Return the [X, Y] coordinate for the center point of the cell that contains the specified text.  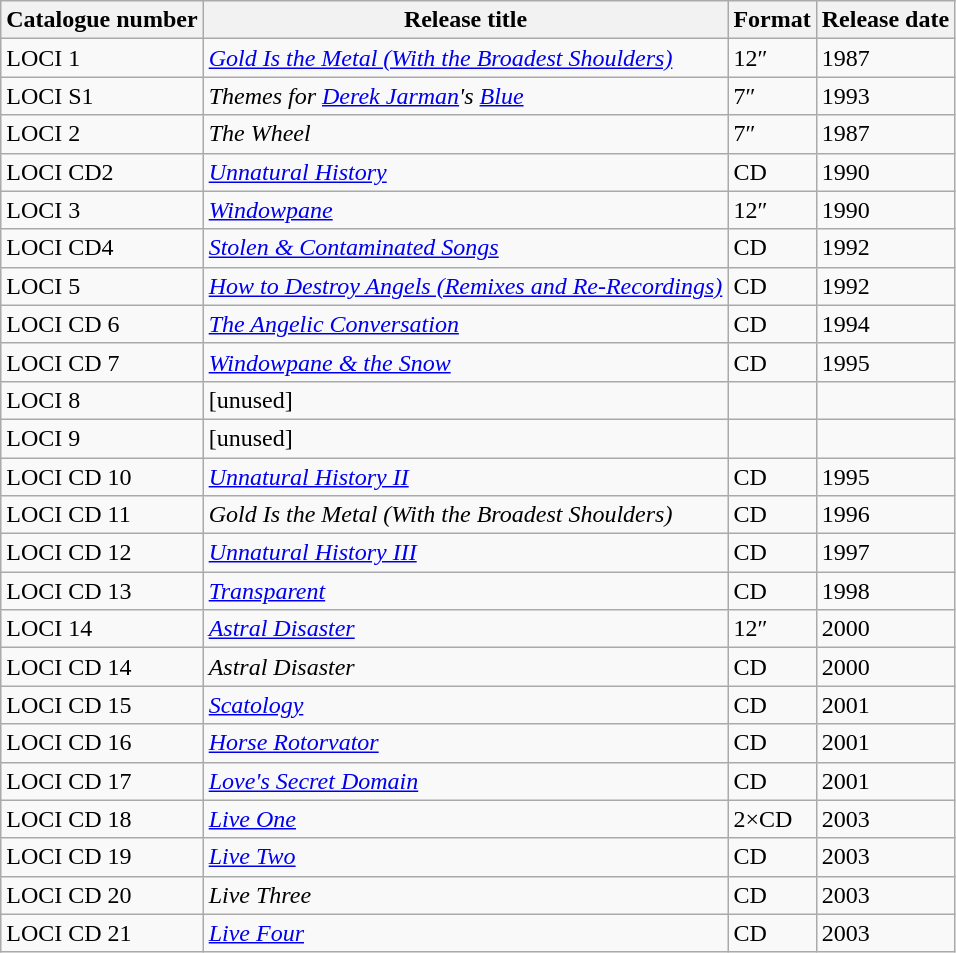
Release title [466, 20]
LOCI CD 12 [102, 553]
How to Destroy Angels (Remixes and Re-Recordings) [466, 286]
LOCI CD 6 [102, 324]
2×CD [772, 819]
LOCI 2 [102, 134]
1998 [885, 591]
LOCI CD 15 [102, 705]
LOCI 5 [102, 286]
LOCI 1 [102, 58]
Unnatural History II [466, 477]
Live Four [466, 933]
Love's Secret Domain [466, 781]
LOCI 3 [102, 210]
The Angelic Conversation [466, 324]
LOCI CD 11 [102, 515]
LOCI CD4 [102, 248]
Stolen & Contaminated Songs [466, 248]
Live Two [466, 857]
Live One [466, 819]
LOCI CD 7 [102, 362]
LOCI S1 [102, 96]
LOCI CD 20 [102, 895]
LOCI CD 10 [102, 477]
LOCI CD 17 [102, 781]
Unnatural History III [466, 553]
Catalogue number [102, 20]
Scatology [466, 705]
Windowpane & the Snow [466, 362]
Horse Rotorvator [466, 743]
1996 [885, 515]
1997 [885, 553]
LOCI CD 14 [102, 667]
LOCI CD 16 [102, 743]
LOCI 14 [102, 629]
1993 [885, 96]
LOCI CD 13 [102, 591]
Transparent [466, 591]
LOCI CD 21 [102, 933]
Release date [885, 20]
1994 [885, 324]
LOCI 9 [102, 438]
Live Three [466, 895]
LOCI CD 19 [102, 857]
The Wheel [466, 134]
LOCI CD 18 [102, 819]
Format [772, 20]
LOCI 8 [102, 400]
LOCI CD2 [102, 172]
Windowpane [466, 210]
Unnatural History [466, 172]
Themes for Derek Jarman's Blue [466, 96]
